From the cell containing the given text, extract its center point as (x, y) coordinate. 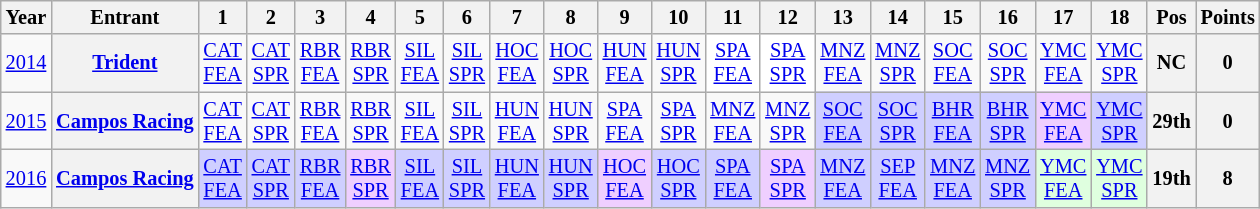
7 (517, 17)
19th (1171, 178)
29th (1171, 121)
17 (1063, 17)
BHRFEA (952, 121)
14 (898, 17)
6 (467, 17)
12 (788, 17)
16 (1008, 17)
13 (842, 17)
BHRSPR (1008, 121)
11 (732, 17)
2015 (26, 121)
15 (952, 17)
NC (1171, 63)
SEPFEA (898, 178)
3 (320, 17)
4 (370, 17)
Year (26, 17)
2014 (26, 63)
Entrant (124, 17)
1 (222, 17)
Trident (124, 63)
5 (420, 17)
2016 (26, 178)
2 (271, 17)
Pos (1171, 17)
Points (1228, 17)
9 (625, 17)
18 (1119, 17)
10 (678, 17)
